Capture the cell that displays the provided text and extract its [x, y] central coordinate. 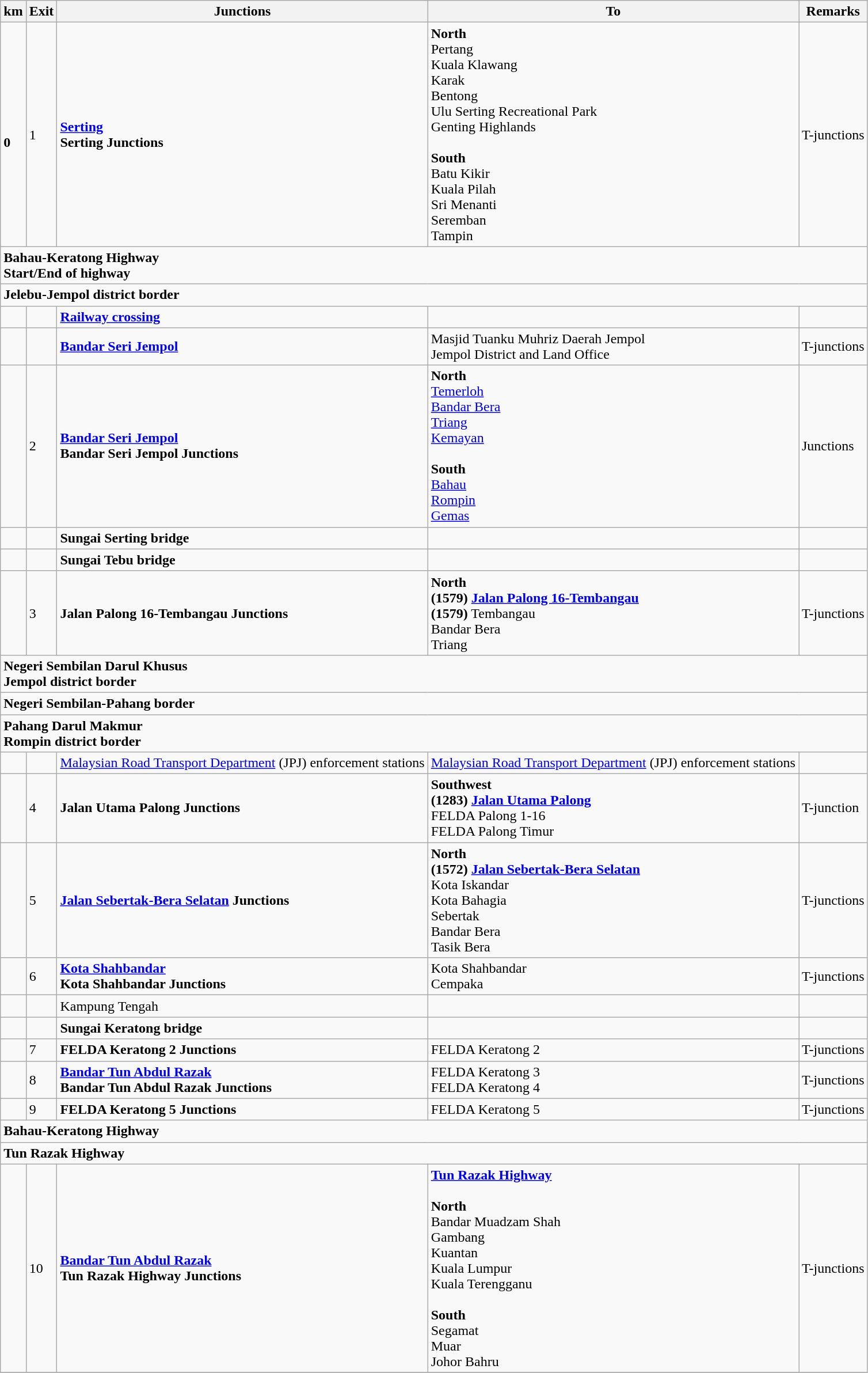
FELDA Keratong 5 Junctions [242, 1109]
Jalan Sebertak-Bera Selatan Junctions [242, 900]
FELDA Keratong 3FELDA Keratong 4 [613, 1079]
6 [41, 977]
8 [41, 1079]
Masjid Tuanku Muhriz Daerah JempolJempol District and Land Office [613, 347]
Bandar Seri JempolBandar Seri Jempol Junctions [242, 446]
Kota ShahbandarCempaka [613, 977]
3 [41, 613]
Bandar Seri Jempol [242, 347]
0 [13, 135]
Bahau-Keratong Highway [434, 1131]
5 [41, 900]
Bahau-Keratong HighwayStart/End of highway [434, 265]
FELDA Keratong 2 [613, 1050]
Southwest (1283) Jalan Utama PalongFELDA Palong 1-16FELDA Palong Timur [613, 809]
Bandar Tun Abdul RazakTun Razak Highway Junctions [242, 1268]
km [13, 12]
Negeri Sembilan-Pahang border [434, 703]
Bandar Tun Abdul RazakBandar Tun Abdul Razak Junctions [242, 1079]
North Temerloh Bandar Bera Triang KemayanSouth Bahau Rompin Gemas [613, 446]
Sungai Serting bridge [242, 538]
Exit [41, 12]
Tun Razak HighwayNorth Bandar Muadzam Shah Gambang Kuantan Kuala Lumpur Kuala TerengganuSouth Segamat Muar Johor Bahru [613, 1268]
Pahang Darul MakmurRompin district border [434, 733]
Sungai Tebu bridge [242, 560]
Jelebu-Jempol district border [434, 295]
Negeri Sembilan Darul KhususJempol district border [434, 674]
SertingSerting Junctions [242, 135]
Kota ShahbandarKota Shahbandar Junctions [242, 977]
Railway crossing [242, 317]
Sungai Keratong bridge [242, 1028]
Tun Razak Highway [434, 1153]
Jalan Utama Palong Junctions [242, 809]
North Pertang Kuala Klawang Karak Bentong Ulu Serting Recreational Park Genting HighlandsSouth Batu Kikir Kuala Pilah Sri Menanti Seremban Tampin [613, 135]
7 [41, 1050]
Jalan Palong 16-Tembangau Junctions [242, 613]
10 [41, 1268]
FELDA Keratong 5 [613, 1109]
Kampung Tengah [242, 1006]
To [613, 12]
North (1572) Jalan Sebertak-Bera SelatanKota IskandarKota BahagiaSebertakBandar BeraTasik Bera [613, 900]
North (1579) Jalan Palong 16-Tembangau (1579) Tembangau Bandar Bera Triang [613, 613]
Remarks [833, 12]
1 [41, 135]
9 [41, 1109]
FELDA Keratong 2 Junctions [242, 1050]
T-junction [833, 809]
4 [41, 809]
2 [41, 446]
